Search for the cell housing the specified text and yield its [X, Y] center coordinate. 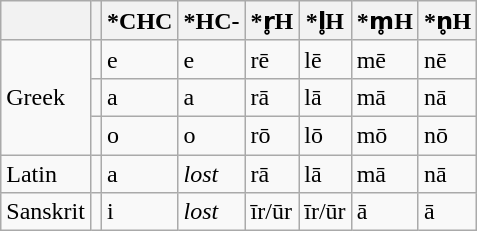
rō [272, 135]
Sanskrit [46, 212]
Greek [46, 97]
Latin [46, 173]
mē [384, 59]
rē [272, 59]
*CHC [140, 21]
nō [447, 135]
lō [325, 135]
i [140, 212]
mō [384, 135]
*r̥H [272, 21]
lē [325, 59]
*l̥H [325, 21]
nē [447, 59]
*m̥H [384, 21]
*n̥H [447, 21]
*HC- [212, 21]
